Capture the cell that displays the provided text and extract its (X, Y) central coordinate. 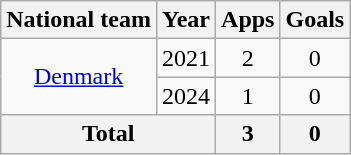
Total (108, 134)
Apps (248, 20)
3 (248, 134)
2 (248, 58)
Denmark (79, 77)
2021 (186, 58)
1 (248, 96)
2024 (186, 96)
Year (186, 20)
National team (79, 20)
Goals (315, 20)
